Capture the cell that displays the provided text and extract its (X, Y) central coordinate. 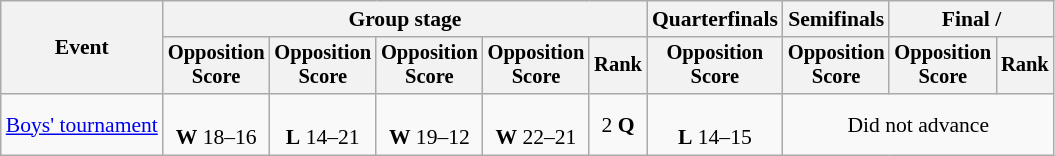
2 Q (618, 124)
Group stage (405, 19)
Quarterfinals (715, 19)
Final / (971, 19)
L 14–15 (715, 124)
Semifinals (836, 19)
W 22–21 (536, 124)
W 19–12 (430, 124)
L 14–21 (322, 124)
Event (82, 48)
Boys' tournament (82, 124)
Did not advance (918, 124)
W 18–16 (216, 124)
